Pinpoint the cell where the given text exists, returning its [X, Y] midpoint coordinate. 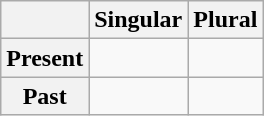
Past [45, 96]
Present [45, 58]
Singular [138, 20]
Plural [226, 20]
